Determine the (x, y) coordinate at the center of the cell enclosing the given text.  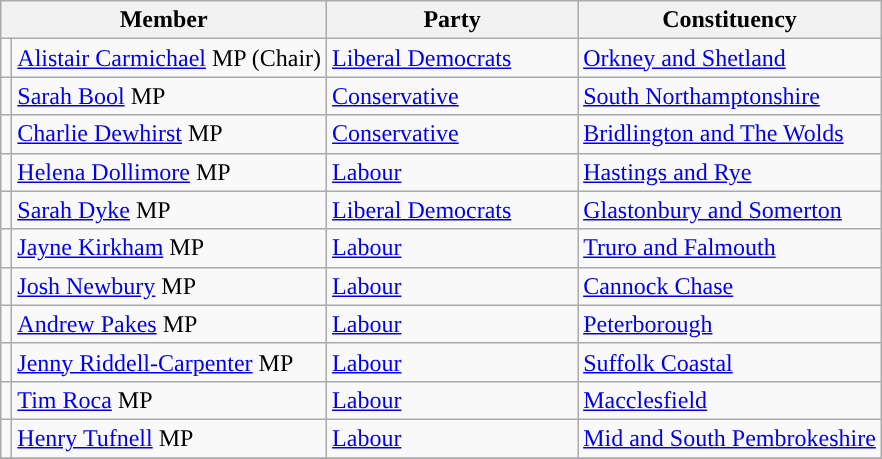
Constituency (730, 20)
Party (452, 20)
Jayne Kirkham MP (170, 248)
Glastonbury and Somerton (730, 210)
Orkney and Shetland (730, 58)
Henry Tufnell MP (170, 438)
Macclesfield (730, 400)
Truro and Falmouth (730, 248)
South Northamptonshire (730, 96)
Sarah Bool MP (170, 96)
Helena Dollimore MP (170, 172)
Jenny Riddell-Carpenter MP (170, 362)
Hastings and Rye (730, 172)
Josh Newbury MP (170, 286)
Peterborough (730, 324)
Charlie Dewhirst MP (170, 134)
Member (164, 20)
Suffolk Coastal (730, 362)
Mid and South Pembrokeshire (730, 438)
Alistair Carmichael MP (Chair) (170, 58)
Andrew Pakes MP (170, 324)
Tim Roca MP (170, 400)
Cannock Chase (730, 286)
Sarah Dyke MP (170, 210)
Bridlington and The Wolds (730, 134)
